Provide the (X, Y) coordinate of the cell's center where the given text is located.  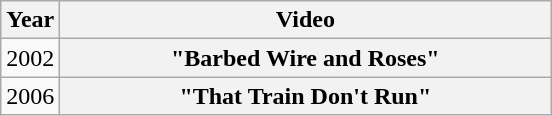
"Barbed Wire and Roses" (306, 58)
Year (30, 20)
2006 (30, 96)
2002 (30, 58)
"That Train Don't Run" (306, 96)
Video (306, 20)
